Capture the cell that displays the provided text and extract its [X, Y] central coordinate. 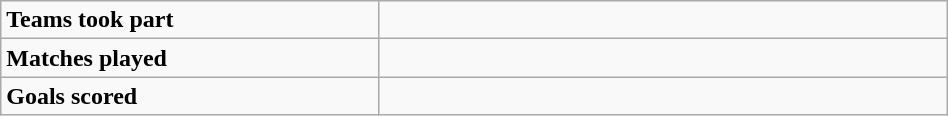
Goals scored [190, 96]
Matches played [190, 58]
Teams took part [190, 20]
